Determine the [x, y] coordinate at the center of the cell enclosing the given text.  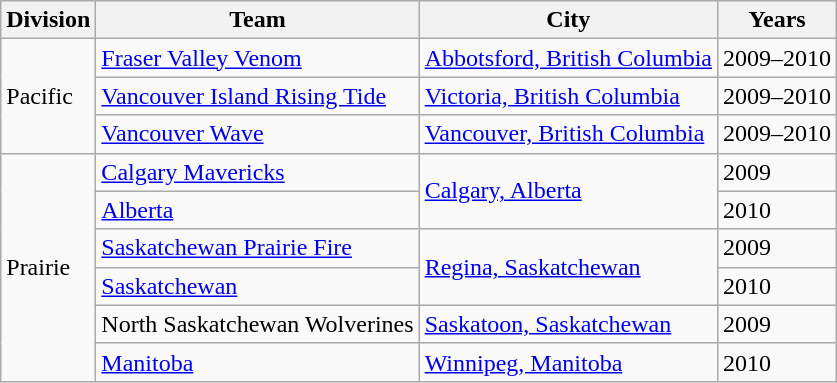
Abbotsford, British Columbia [568, 58]
Vancouver Island Rising Tide [258, 96]
Calgary, Alberta [568, 191]
Team [258, 20]
Vancouver, British Columbia [568, 134]
Years [778, 20]
Pacific [48, 96]
Vancouver Wave [258, 134]
Winnipeg, Manitoba [568, 362]
Victoria, British Columbia [568, 96]
City [568, 20]
Saskatchewan [258, 286]
Regina, Saskatchewan [568, 267]
Calgary Mavericks [258, 172]
Division [48, 20]
Alberta [258, 210]
Fraser Valley Venom [258, 58]
Prairie [48, 267]
North Saskatchewan Wolverines [258, 324]
Manitoba [258, 362]
Saskatoon, Saskatchewan [568, 324]
Saskatchewan Prairie Fire [258, 248]
